Capture the cell that displays the provided text and extract its [X, Y] central coordinate. 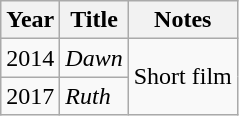
Title [94, 20]
Ruth [94, 96]
2014 [30, 58]
Short film [182, 77]
2017 [30, 96]
Year [30, 20]
Notes [182, 20]
Dawn [94, 58]
